Scan for the cell matching the given text and deliver its [X, Y] coordinate at center. 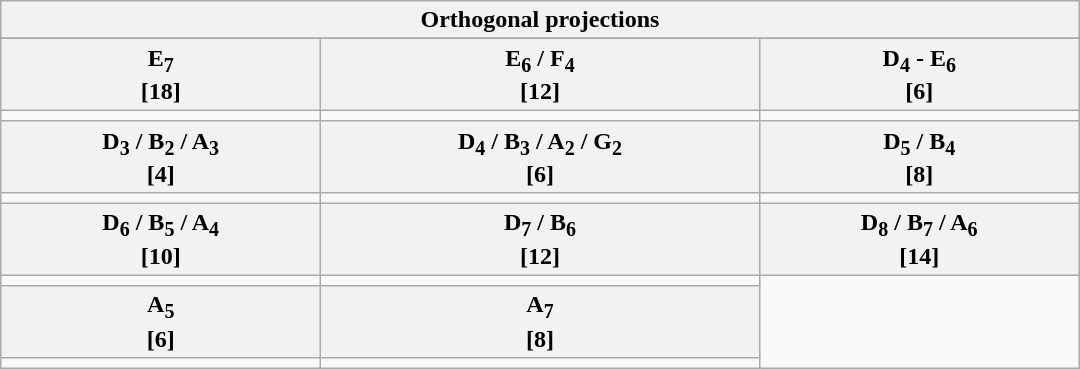
D3 / B2 / A3[4] [161, 156]
A7[8] [540, 322]
D5 / B4[8] [919, 156]
D7 / B6[12] [540, 240]
D4 - E6[6] [919, 74]
D6 / B5 / A4[10] [161, 240]
Orthogonal projections [540, 20]
E6 / F4[12] [540, 74]
D4 / B3 / A2 / G2[6] [540, 156]
E7[18] [161, 74]
A5[6] [161, 322]
D8 / B7 / A6[14] [919, 240]
